Search for the cell housing the specified text and yield its [x, y] center coordinate. 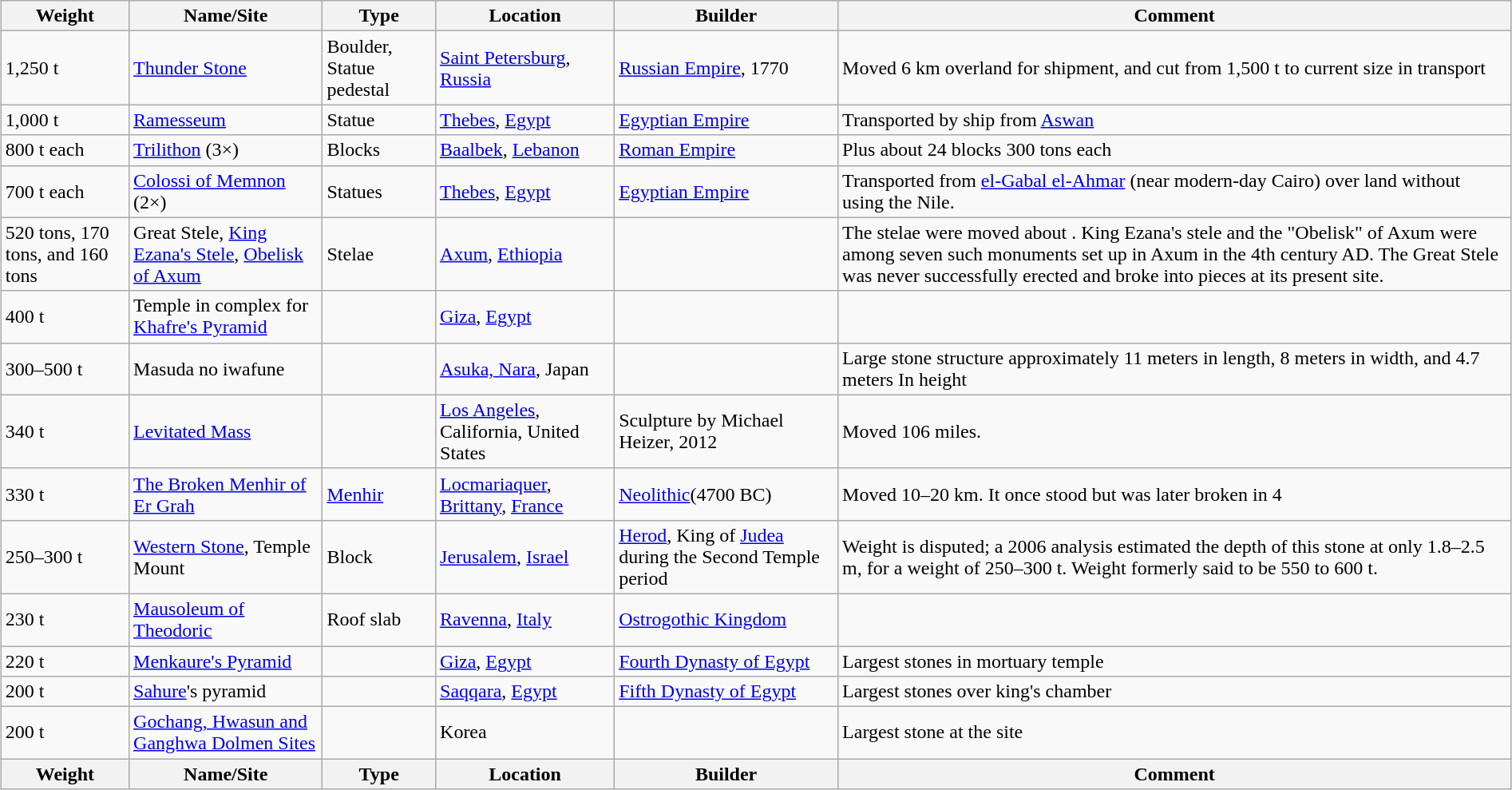
Western Stone, Temple Mount [226, 557]
1,000 t [65, 120]
Los Angeles, California, United States [525, 431]
Neolithic(4700 BC) [726, 494]
340 t [65, 431]
Moved 10–20 km. It once stood but was later broken in 4 [1175, 494]
Large stone structure approximately 11 meters in length, 8 meters in width, and 4.7 meters In height [1175, 369]
Thunder Stone [226, 68]
Roof slab [379, 620]
220 t [65, 661]
Ravenna, Italy [525, 620]
Boulder, Statue pedestal [379, 68]
Korea [525, 733]
Statues [379, 192]
330 t [65, 494]
Mausoleum of Theodoric [226, 620]
Fourth Dynasty of Egypt [726, 661]
Great Stele, King Ezana's Stele, Obelisk of Axum [226, 254]
Menkaure's Pyramid [226, 661]
Saqqara, Egypt [525, 692]
Colossi of Memnon (2×) [226, 192]
Herod, King of Judea during the Second Temple period [726, 557]
Sculpture by Michael Heizer, 2012 [726, 431]
Moved 6 km overland for shipment, and cut from 1,500 t to current size in transport [1175, 68]
Roman Empire [726, 150]
Stelae [379, 254]
Statue [379, 120]
Levitated Mass [226, 431]
520 tons, 170 tons, and 160 tons [65, 254]
Ramesseum [226, 120]
Baalbek, Lebanon [525, 150]
Plus about 24 blocks 300 tons each [1175, 150]
800 t each [65, 150]
Transported from el-Gabal el-Ahmar (near modern-day Cairo) over land without using the Nile. [1175, 192]
Menhir [379, 494]
Gochang, Hwasun and Ganghwa Dolmen Sites [226, 733]
1,250 t [65, 68]
Asuka, Nara, Japan [525, 369]
Masuda no iwafune [226, 369]
Fifth Dynasty of Egypt [726, 692]
Blocks [379, 150]
Largest stones in mortuary temple [1175, 661]
Russian Empire, 1770 [726, 68]
Axum, Ethiopia [525, 254]
Block [379, 557]
Largest stones over king's chamber [1175, 692]
300–500 t [65, 369]
Jerusalem, Israel [525, 557]
Transported by ship from Aswan [1175, 120]
Temple in complex for Khafre's Pyramid [226, 316]
Sahure's pyramid [226, 692]
Saint Petersburg, Russia [525, 68]
Moved 106 miles. [1175, 431]
Trilithon (3×) [226, 150]
The Broken Menhir of Er Grah [226, 494]
400 t [65, 316]
230 t [65, 620]
Ostrogothic Kingdom [726, 620]
700 t each [65, 192]
250–300 t [65, 557]
Largest stone at the site [1175, 733]
Locmariaquer, Brittany, France [525, 494]
